Provide the [x, y] coordinate of the cell's center where the given text is located.  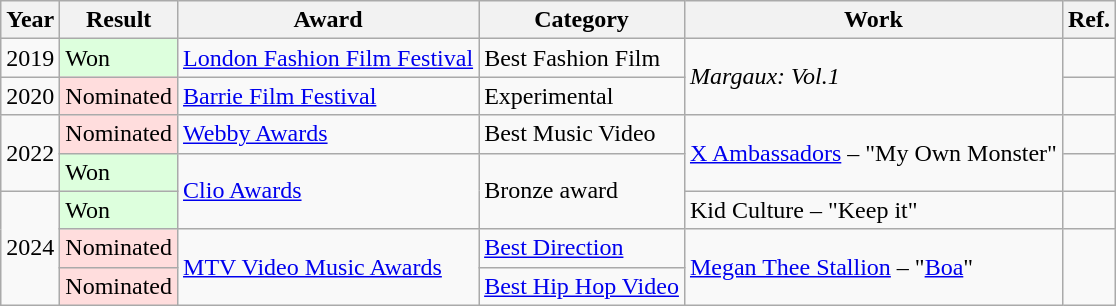
Best Fashion Film [582, 58]
X Ambassadors – "My Own Monster" [873, 153]
Barrie Film Festival [328, 96]
Year [30, 20]
Clio Awards [328, 191]
Award [328, 20]
Megan Thee Stallion – "Boa" [873, 267]
Category [582, 20]
Work [873, 20]
2020 [30, 96]
Margaux: Vol.1 [873, 77]
Best Hip Hop Video [582, 286]
MTV Video Music Awards [328, 267]
Kid Culture – "Keep it" [873, 210]
2024 [30, 248]
Best Direction [582, 248]
2022 [30, 153]
Ref. [1088, 20]
Bronze award [582, 191]
2019 [30, 58]
Webby Awards [328, 134]
Best Music Video [582, 134]
London Fashion Film Festival [328, 58]
Experimental [582, 96]
Result [119, 20]
